Determine the [x, y] coordinate at the center of the cell enclosing the given text.  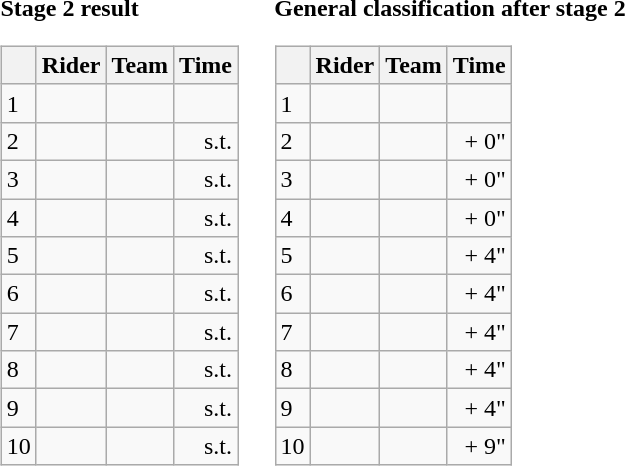
+ 9" [479, 446]
